Find where the given text appears and provide that cell's center as (X, Y) coordinate. 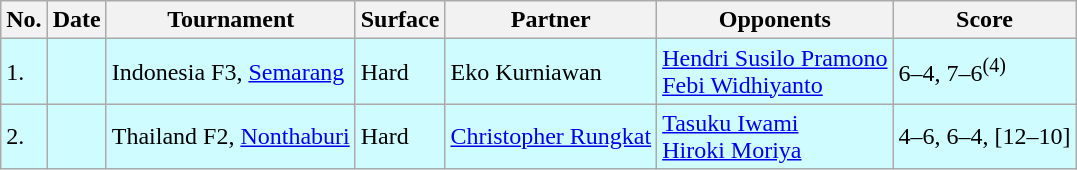
2. (24, 136)
Date (76, 20)
6–4, 7–6(4) (984, 72)
1. (24, 72)
Hendri Susilo Pramono Febi Widhiyanto (775, 72)
No. (24, 20)
Surface (400, 20)
Eko Kurniawan (551, 72)
Tasuku Iwami Hiroki Moriya (775, 136)
4–6, 6–4, [12–10] (984, 136)
Thailand F2, Nonthaburi (230, 136)
Christopher Rungkat (551, 136)
Score (984, 20)
Tournament (230, 20)
Partner (551, 20)
Indonesia F3, Semarang (230, 72)
Opponents (775, 20)
